Return the (X, Y) coordinate for the center point of the cell that contains the specified text.  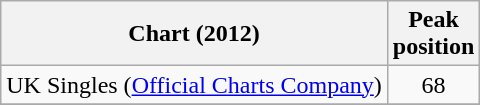
UK Singles (Official Charts Company) (194, 85)
Chart (2012) (194, 34)
68 (433, 85)
Peakposition (433, 34)
